Locate the cell with the specified text and output its (X, Y) center coordinate. 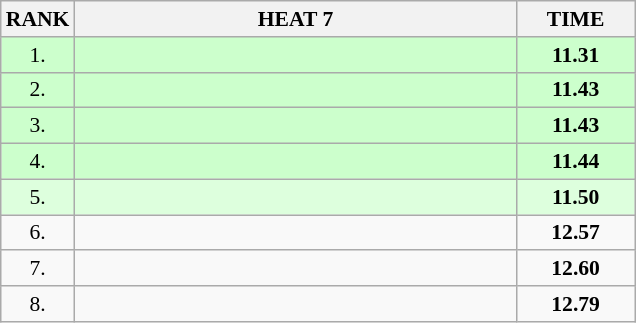
12.57 (576, 233)
5. (38, 197)
12.60 (576, 269)
TIME (576, 19)
2. (38, 90)
RANK (38, 19)
3. (38, 126)
12.79 (576, 304)
11.50 (576, 197)
4. (38, 162)
7. (38, 269)
11.44 (576, 162)
8. (38, 304)
1. (38, 55)
11.31 (576, 55)
6. (38, 233)
HEAT 7 (295, 19)
